Return (x, y) of the center of cell containing provided text 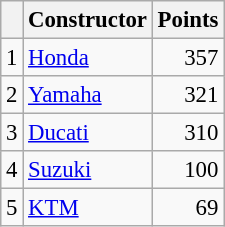
4 (12, 170)
5 (12, 208)
Suzuki (88, 170)
Honda (88, 58)
1 (12, 58)
310 (188, 133)
69 (188, 208)
3 (12, 133)
KTM (88, 208)
Ducati (88, 133)
Yamaha (88, 95)
100 (188, 170)
321 (188, 95)
357 (188, 58)
2 (12, 95)
Points (188, 20)
Constructor (88, 20)
